Locate the cell with the specified text and output its (x, y) center coordinate. 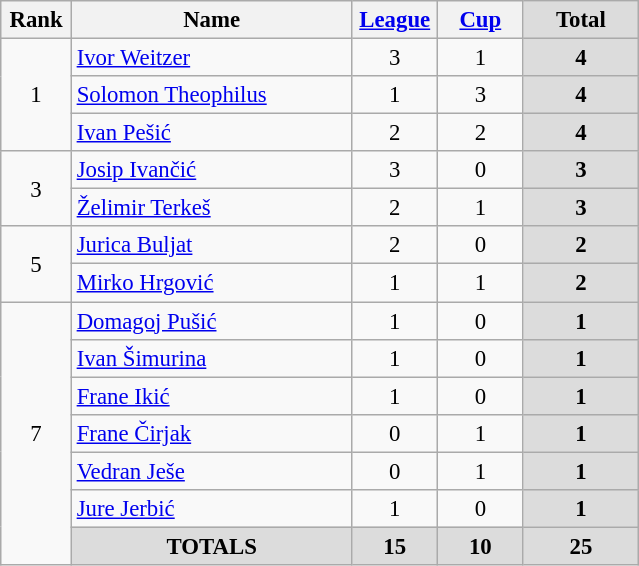
Domagoj Pušić (212, 321)
League (395, 20)
TOTALS (212, 546)
Ivan Šimurina (212, 358)
25 (581, 546)
Cup (481, 20)
Jurica Buljat (212, 245)
Frane Ikić (212, 396)
Vedran Ješe (212, 471)
Solomon Theophilus (212, 95)
10 (481, 546)
Ivor Weitzer (212, 58)
Ivan Pešić (212, 133)
Total (581, 20)
5 (36, 264)
Josip Ivančić (212, 170)
Frane Čirjak (212, 433)
Name (212, 20)
7 (36, 434)
Mirko Hrgović (212, 283)
Želimir Terkeš (212, 208)
Jure Jerbić (212, 509)
15 (395, 546)
Rank (36, 20)
